Pinpoint the cell where the given text exists, returning its (X, Y) midpoint coordinate. 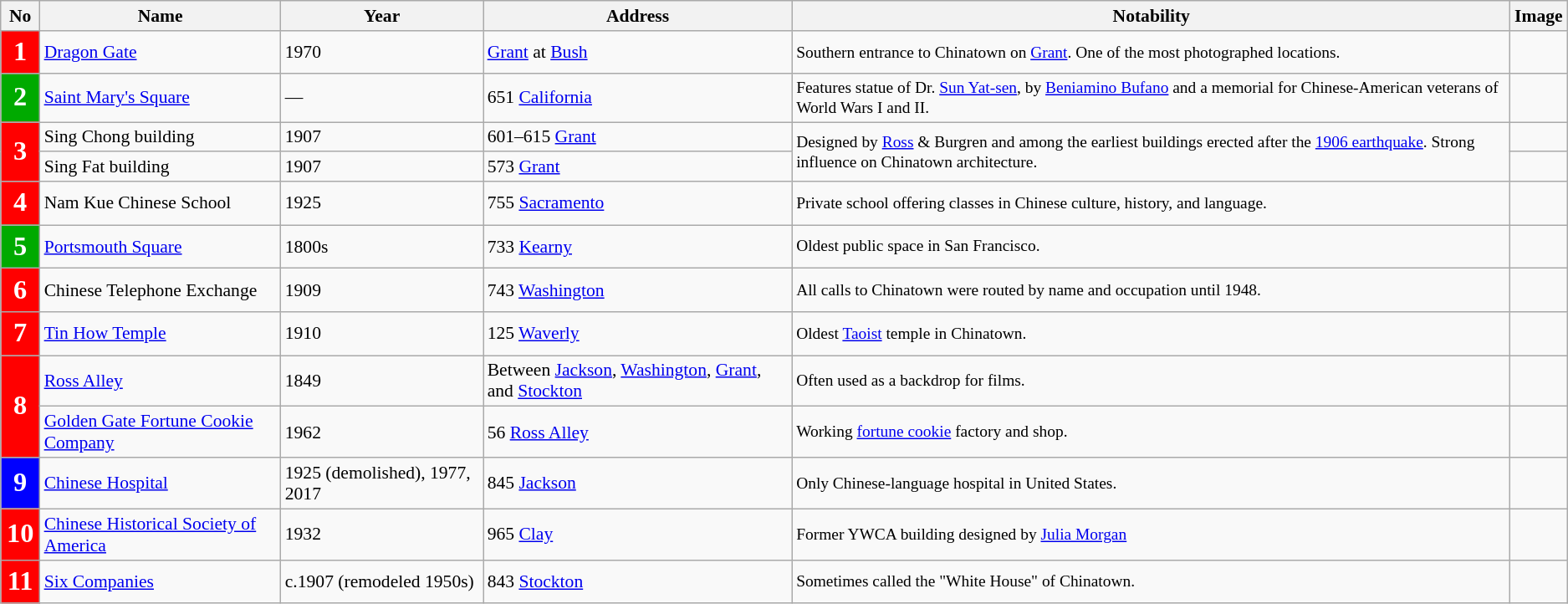
1962 (382, 432)
Grant at Bush (638, 53)
Between Jackson, Washington, Grant, and Stockton (638, 381)
All calls to Chinatown were routed by name and occupation until 1948. (1152, 290)
843 Stockton (638, 581)
743 Washington (638, 290)
733 Kearny (638, 247)
1800s (382, 247)
4 (20, 203)
1970 (382, 53)
Sometimes called the "White House" of Chinatown. (1152, 581)
9 (20, 484)
Saint Mary's Square (161, 99)
Nam Kue Chinese School (161, 203)
965 Clay (638, 534)
Oldest Taoist temple in Chinatown. (1152, 334)
845 Jackson (638, 484)
Former YWCA building designed by Julia Morgan (1152, 534)
5 (20, 247)
Golden Gate Fortune Cookie Company (161, 432)
1849 (382, 381)
Chinese Hospital (161, 484)
1925 (382, 203)
Designed by Ross & Burgren and among the earliest buildings erected after the 1906 earthquake. Strong influence on Chinatown architecture. (1152, 152)
No (20, 16)
Year (382, 16)
10 (20, 534)
Southern entrance to Chinatown on Grant. One of the most photographed locations. (1152, 53)
Sing Chong building (161, 137)
Six Companies (161, 581)
Image (1539, 16)
1925 (demolished), 1977, 2017 (382, 484)
2 (20, 99)
Chinese Telephone Exchange (161, 290)
Tin How Temple (161, 334)
1932 (382, 534)
Often used as a backdrop for films. (1152, 381)
Only Chinese-language hospital in United States. (1152, 484)
c.1907 (remodeled 1950s) (382, 581)
8 (20, 407)
Chinese Historical Society of America (161, 534)
125 Waverly (638, 334)
Address (638, 16)
7 (20, 334)
1909 (382, 290)
Oldest public space in San Francisco. (1152, 247)
3 (20, 152)
651 California (638, 99)
6 (20, 290)
Sing Fat building (161, 167)
Name (161, 16)
Dragon Gate (161, 53)
1 (20, 53)
Notability (1152, 16)
Private school offering classes in Chinese culture, history, and language. (1152, 203)
Portsmouth Square (161, 247)
573 Grant (638, 167)
755 Sacramento (638, 203)
Features statue of Dr. Sun Yat-sen, by Beniamino Bufano and a memorial for Chinese-American veterans of World Wars I and II. (1152, 99)
1910 (382, 334)
11 (20, 581)
56 Ross Alley (638, 432)
Working fortune cookie factory and shop. (1152, 432)
Ross Alley (161, 381)
— (382, 99)
601–615 Grant (638, 137)
